Find where the given text appears and provide that cell's center as [X, Y] coordinate. 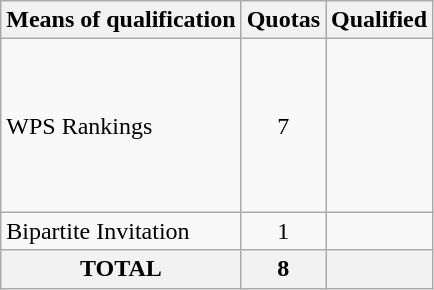
1 [283, 231]
WPS Rankings [121, 126]
TOTAL [121, 269]
Means of qualification [121, 20]
7 [283, 126]
Quotas [283, 20]
8 [283, 269]
Qualified [380, 20]
Bipartite Invitation [121, 231]
